For the text-containing cell, return its midpoint in [x, y] coordinate format. 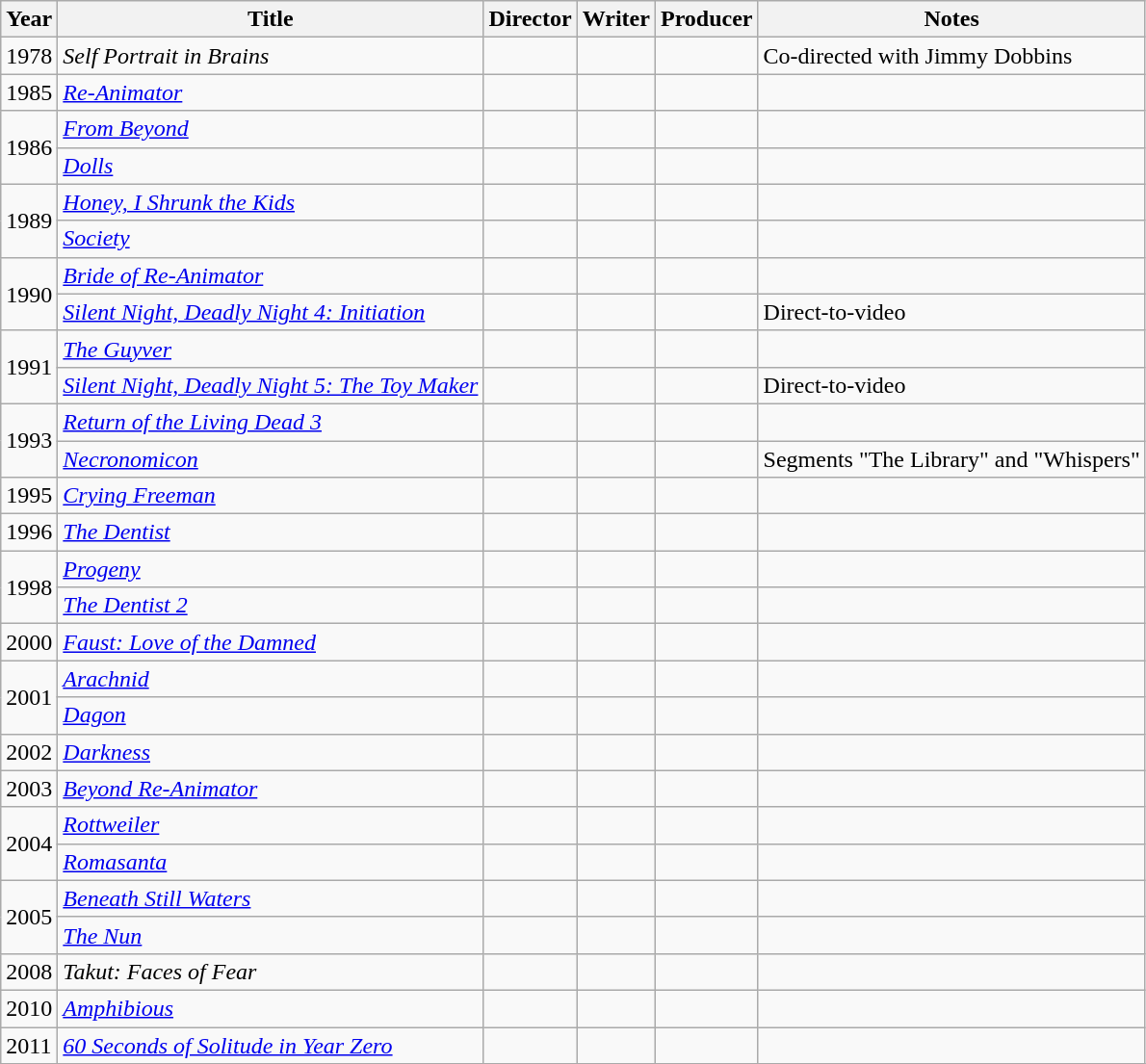
Notes [951, 19]
The Nun [271, 935]
Re-Animator [271, 92]
Self Portrait in Brains [271, 56]
2008 [29, 972]
Progeny [271, 569]
2003 [29, 789]
The Guyver [271, 349]
Producer [707, 19]
Director [530, 19]
Necronomicon [271, 459]
1985 [29, 92]
2000 [29, 642]
Takut: Faces of Fear [271, 972]
Bride of Re-Animator [271, 275]
1978 [29, 56]
2004 [29, 843]
2010 [29, 1008]
1998 [29, 587]
2002 [29, 752]
1993 [29, 440]
2011 [29, 1045]
Beneath Still Waters [271, 898]
Honey, I Shrunk the Kids [271, 202]
Co-directed with Jimmy Dobbins [951, 56]
Writer [616, 19]
60 Seconds of Solitude in Year Zero [271, 1045]
Year [29, 19]
1990 [29, 294]
From Beyond [271, 129]
Darkness [271, 752]
Segments "The Library" and "Whispers" [951, 459]
The Dentist [271, 532]
Faust: Love of the Damned [271, 642]
1996 [29, 532]
Silent Night, Deadly Night 5: The Toy Maker [271, 385]
Silent Night, Deadly Night 4: Initiation [271, 312]
Arachnid [271, 679]
2005 [29, 917]
1991 [29, 367]
Return of the Living Dead 3 [271, 422]
Dolls [271, 166]
Rottweiler [271, 825]
1995 [29, 496]
1986 [29, 147]
Dagon [271, 715]
1989 [29, 221]
Crying Freeman [271, 496]
The Dentist 2 [271, 606]
Beyond Re-Animator [271, 789]
2001 [29, 697]
Society [271, 239]
Romasanta [271, 862]
Amphibious [271, 1008]
Title [271, 19]
